Scan for the cell matching the given text and deliver its [X, Y] coordinate at center. 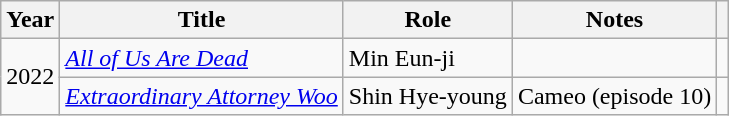
Notes [614, 20]
2022 [30, 77]
Title [202, 20]
Year [30, 20]
Cameo (episode 10) [614, 96]
Shin Hye-young [428, 96]
Min Eun-ji [428, 58]
Extraordinary Attorney Woo [202, 96]
Role [428, 20]
All of Us Are Dead [202, 58]
